Extract the [x, y] coordinate from the center of the cell holding the provided text.  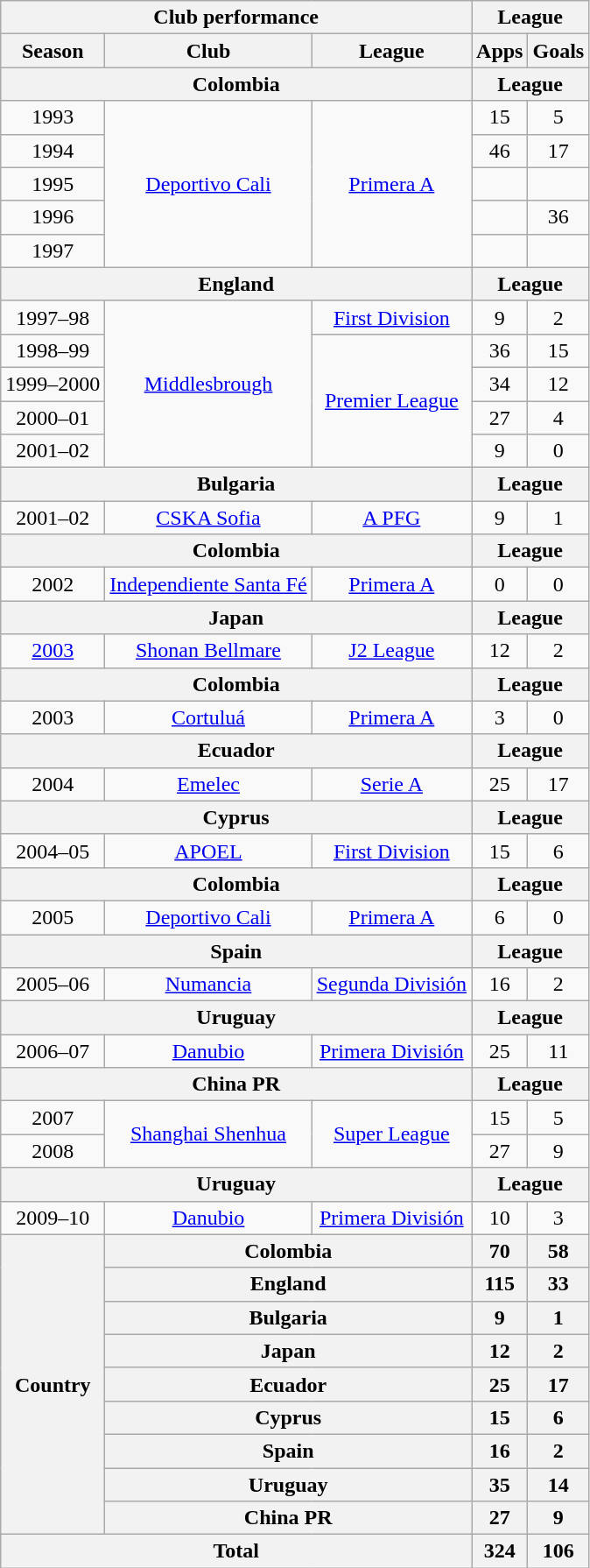
2009–10 [53, 1218]
2006–07 [53, 1051]
Club performance [236, 18]
46 [500, 151]
1997–98 [53, 317]
Season [53, 51]
Country [53, 1384]
324 [500, 1551]
2004–05 [53, 851]
1996 [53, 217]
Total [236, 1551]
Apps [500, 51]
Numancia [208, 985]
Emelec [208, 784]
Cortuluá [208, 717]
1994 [53, 151]
Serie A [391, 784]
115 [500, 1284]
Segunda División [391, 985]
J2 League [391, 651]
106 [558, 1551]
34 [500, 384]
11 [558, 1051]
2002 [53, 584]
1999–2000 [53, 384]
Shonan Bellmare [208, 651]
14 [558, 1485]
Shanghai Shenhua [208, 1134]
A PFG [391, 518]
1995 [53, 184]
4 [558, 418]
2007 [53, 1118]
2005 [53, 917]
Middlesbrough [208, 384]
Goals [558, 51]
Club [208, 51]
Super League [391, 1134]
APOEL [208, 851]
58 [558, 1251]
2008 [53, 1151]
1998–99 [53, 350]
Premier League [391, 400]
10 [500, 1218]
CSKA Sofia [208, 518]
33 [558, 1284]
70 [500, 1251]
2005–06 [53, 985]
1997 [53, 251]
2000–01 [53, 418]
2004 [53, 784]
35 [500, 1485]
Independiente Santa Fé [208, 584]
1993 [53, 117]
